Provide the [X, Y] coordinate of the cell's center where the given text is located.  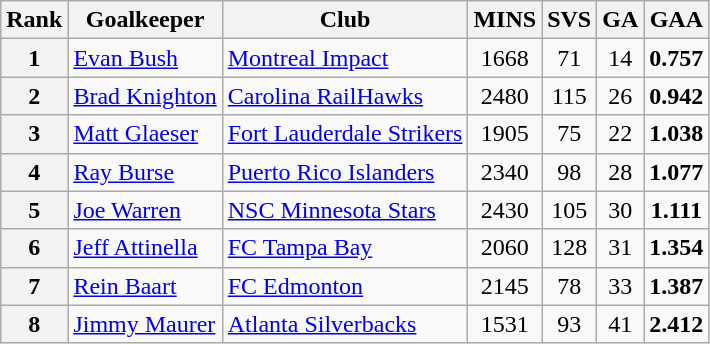
SVS [570, 20]
Puerto Rico Islanders [345, 172]
93 [570, 324]
Jimmy Maurer [145, 324]
2340 [505, 172]
7 [34, 286]
0.757 [676, 58]
2145 [505, 286]
1.038 [676, 134]
115 [570, 96]
Rank [34, 20]
75 [570, 134]
FC Edmonton [345, 286]
2430 [505, 210]
FC Tampa Bay [345, 248]
78 [570, 286]
26 [620, 96]
Evan Bush [145, 58]
NSC Minnesota Stars [345, 210]
GA [620, 20]
Fort Lauderdale Strikers [345, 134]
1 [34, 58]
Ray Burse [145, 172]
Brad Knighton [145, 96]
6 [34, 248]
71 [570, 58]
14 [620, 58]
105 [570, 210]
31 [620, 248]
33 [620, 286]
Jeff Attinella [145, 248]
0.942 [676, 96]
MINS [505, 20]
1531 [505, 324]
2060 [505, 248]
Carolina RailHawks [345, 96]
Goalkeeper [145, 20]
Joe Warren [145, 210]
3 [34, 134]
1.354 [676, 248]
8 [34, 324]
2 [34, 96]
128 [570, 248]
1.111 [676, 210]
28 [620, 172]
Montreal Impact [345, 58]
2.412 [676, 324]
1.387 [676, 286]
Rein Baart [145, 286]
Club [345, 20]
41 [620, 324]
Atlanta Silverbacks [345, 324]
1905 [505, 134]
1668 [505, 58]
5 [34, 210]
22 [620, 134]
98 [570, 172]
GAA [676, 20]
1.077 [676, 172]
2480 [505, 96]
4 [34, 172]
Matt Glaeser [145, 134]
30 [620, 210]
